Identify which cell holds the provided text, then report its (x, y) central coordinate. 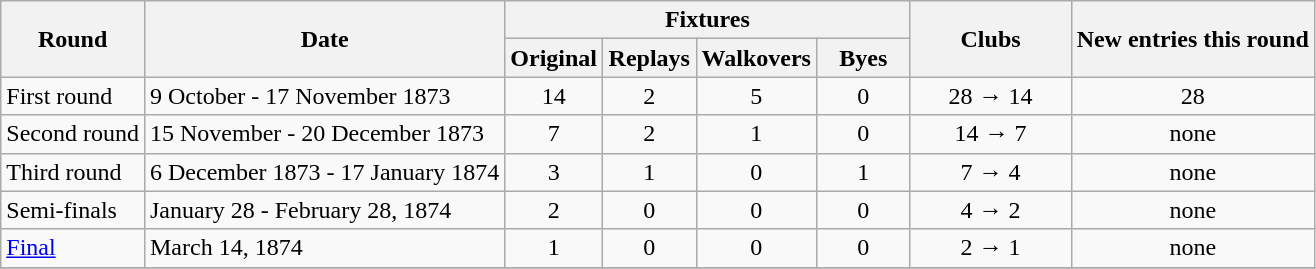
January 28 - February 28, 1874 (324, 210)
7 (554, 134)
Original (554, 58)
4 → 2 (990, 210)
Second round (73, 134)
Clubs (990, 39)
Third round (73, 172)
5 (756, 96)
28 (1192, 96)
March 14, 1874 (324, 248)
Fixtures (708, 20)
14 → 7 (990, 134)
Semi-finals (73, 210)
Round (73, 39)
9 October - 17 November 1873 (324, 96)
Date (324, 39)
Final (73, 248)
First round (73, 96)
New entries this round (1192, 39)
7 → 4 (990, 172)
14 (554, 96)
3 (554, 172)
28 → 14 (990, 96)
Walkovers (756, 58)
15 November - 20 December 1873 (324, 134)
6 December 1873 - 17 January 1874 (324, 172)
2 → 1 (990, 248)
Byes (863, 58)
Replays (650, 58)
